Extract the (X, Y) coordinate from the center of the cell holding the provided text.  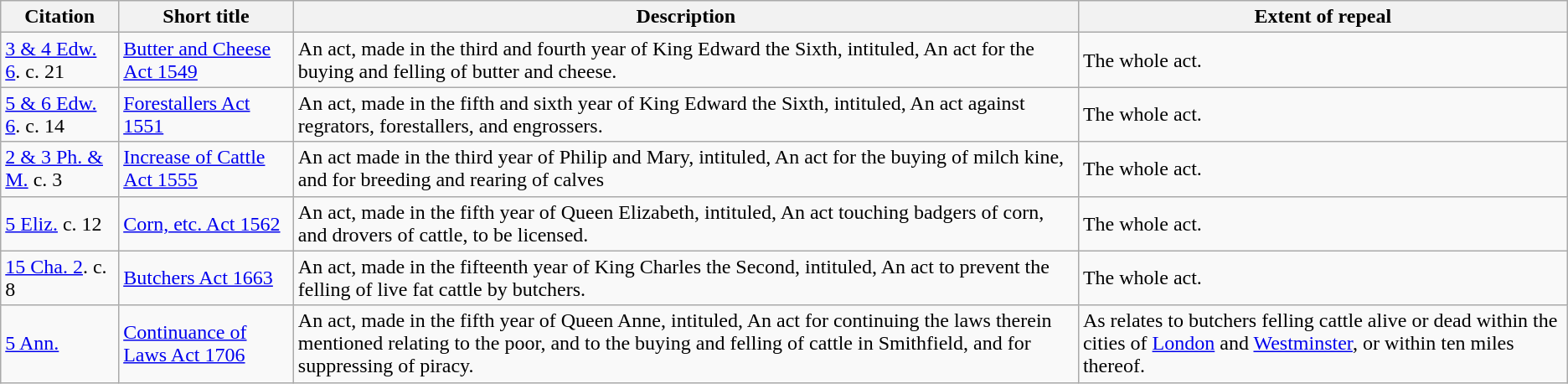
Butter and Cheese Act 1549 (206, 60)
An act, made in the fifth year of Queen Elizabeth, intituled, An act touching badgers of corn, and drovers of cattle, to be licensed. (685, 223)
Butchers Act 1663 (206, 278)
Continuance of Laws Act 1706 (206, 344)
15 Cha. 2. c. 8 (60, 278)
Short title (206, 17)
Corn, etc. Act 1562 (206, 223)
5 Ann. (60, 344)
Citation (60, 17)
An act, made in the third and fourth year of King Edward the Sixth, intituled, An act for the buying and felling of butter and cheese. (685, 60)
As relates to butchers felling cattle alive or dead within the cities of London and Westminster, or within ten miles thereof. (1323, 344)
3 & 4 Edw. 6. c. 21 (60, 60)
Forestallers Act 1551 (206, 114)
5 & 6 Edw. 6. c. 14 (60, 114)
Extent of repeal (1323, 17)
2 & 3 Ph. & M. c. 3 (60, 169)
An act made in the third year of Philip and Mary, intituled, An act for the buying of milch kine, and for breeding and rearing of calves (685, 169)
Description (685, 17)
An act, made in the fifth and sixth year of King Edward the Sixth, intituled, An act against regrators, forestallers, and engrossers. (685, 114)
5 Eliz. c. 12 (60, 223)
Increase of Cattle Act 1555 (206, 169)
An act, made in the fifteenth year of King Charles the Second, intituled, An act to prevent the felling of live fat cattle by butchers. (685, 278)
